Extract the (X, Y) coordinate from the center of the cell holding the provided text.  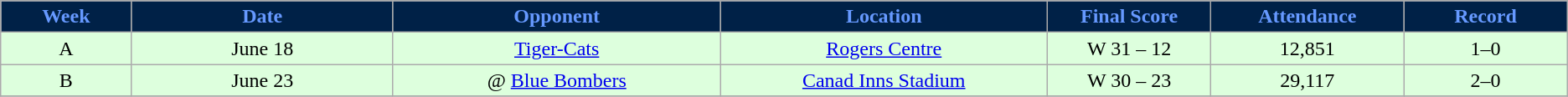
Opponent (556, 17)
W 31 – 12 (1129, 48)
W 30 – 23 (1129, 80)
Week (66, 17)
Attendance (1308, 17)
June 18 (262, 48)
1–0 (1486, 48)
Rogers Centre (885, 48)
29,117 (1308, 80)
Record (1486, 17)
Canad Inns Stadium (885, 80)
A (66, 48)
Date (262, 17)
Final Score (1129, 17)
Tiger-Cats (556, 48)
@ Blue Bombers (556, 80)
B (66, 80)
June 23 (262, 80)
2–0 (1486, 80)
Location (885, 17)
12,851 (1308, 48)
